Search for the cell housing the specified text and yield its [X, Y] center coordinate. 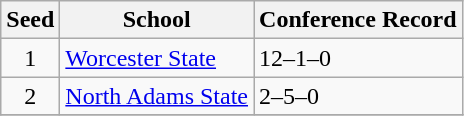
North Adams State [157, 96]
1 [30, 58]
2–5–0 [358, 96]
Worcester State [157, 58]
Seed [30, 20]
School [157, 20]
Conference Record [358, 20]
12–1–0 [358, 58]
2 [30, 96]
